Provide the [X, Y] coordinate of the cell's center where the given text is located.  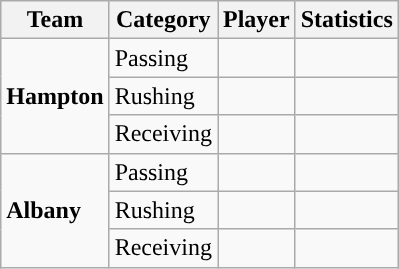
Category [163, 20]
Statistics [346, 20]
Hampton [55, 96]
Team [55, 20]
Albany [55, 210]
Player [257, 20]
